Find where the given text appears and provide that cell's center as [X, Y] coordinate. 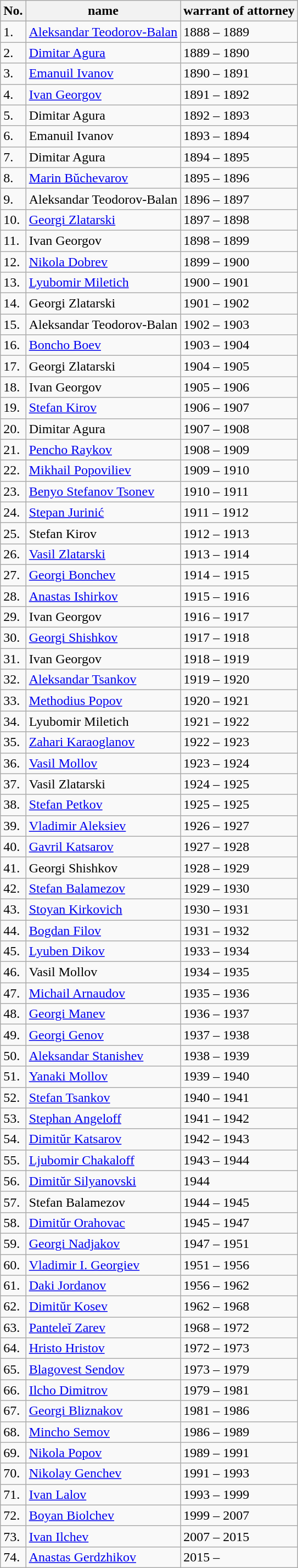
Stephan Angeloff [103, 1118]
Stefan Petkov [103, 805]
24. [13, 512]
3. [13, 74]
1922 – 1923 [239, 742]
1913 – 1914 [239, 554]
22. [13, 471]
Georgi Bliznakov [103, 1411]
29. [13, 617]
72. [13, 1515]
55. [13, 1160]
74. [13, 1557]
1891 – 1892 [239, 94]
Hristo Hristov [103, 1348]
1915 – 1916 [239, 596]
1945 – 1947 [239, 1223]
1924 – 1925 [239, 784]
46. [13, 972]
Vladimir I. Georgiev [103, 1264]
71. [13, 1494]
36. [13, 763]
1991 – 1993 [239, 1474]
1938 – 1939 [239, 1056]
Dimitŭr Katsarov [103, 1139]
1904 – 1905 [239, 366]
12. [13, 262]
17. [13, 366]
49. [13, 1035]
Pencho Raykov [103, 450]
1926 – 1927 [239, 826]
1. [13, 32]
1909 – 1910 [239, 471]
1935 – 1936 [239, 993]
53. [13, 1118]
1910 – 1911 [239, 491]
32. [13, 680]
1942 – 1943 [239, 1139]
1936 – 1937 [239, 1014]
1999 – 2007 [239, 1515]
1920 – 1921 [239, 701]
2007 – 2015 [239, 1536]
54. [13, 1139]
1993 – 1999 [239, 1494]
16. [13, 345]
Georgi Manev [103, 1014]
37. [13, 784]
33. [13, 701]
2015 – [239, 1557]
1900 – 1901 [239, 283]
73. [13, 1536]
Benyo Stefanov Tsonev [103, 491]
Ilcho Dimitrov [103, 1390]
1912 – 1913 [239, 533]
Nikolay Genchev [103, 1474]
68. [13, 1432]
1899 – 1900 [239, 262]
Gavril Katsarov [103, 847]
Dimitŭr Kosev [103, 1307]
Mincho Semov [103, 1432]
9. [13, 199]
Boncho Boev [103, 345]
39. [13, 826]
1903 – 1904 [239, 345]
Ivan Ilchev [103, 1536]
Methodius Popov [103, 701]
34. [13, 721]
Marin Bŭchevarov [103, 178]
Daki Jordanov [103, 1286]
name [103, 11]
Yanaki Mollov [103, 1077]
Ljubomir Chakaloff [103, 1160]
15. [13, 324]
Dimitŭr Silyanovski [103, 1181]
1892 – 1893 [239, 115]
14. [13, 304]
1931 – 1932 [239, 931]
1921 – 1922 [239, 721]
1893 – 1894 [239, 136]
43. [13, 909]
1919 – 1920 [239, 680]
20. [13, 429]
1940 – 1941 [239, 1097]
1944 – 1945 [239, 1202]
30. [13, 638]
1897 – 1898 [239, 220]
63. [13, 1328]
62. [13, 1307]
1930 – 1931 [239, 909]
25. [13, 533]
10. [13, 220]
1906 – 1907 [239, 408]
Stefan Tsankov [103, 1097]
Dimitŭr Orahovac [103, 1223]
1905 – 1906 [239, 387]
1933 – 1934 [239, 951]
Michail Arnaudov [103, 993]
19. [13, 408]
1923 – 1924 [239, 763]
58. [13, 1223]
Zahari Karaoglanov [103, 742]
1916 – 1917 [239, 617]
8. [13, 178]
13. [13, 283]
60. [13, 1264]
1895 – 1896 [239, 178]
Anastas Gerdzhikov [103, 1557]
31. [13, 659]
Anastas Ishirkov [103, 596]
Mikhail Popoviliev [103, 471]
38. [13, 805]
1898 – 1899 [239, 240]
Nikola Dobrev [103, 262]
Nikola Popov [103, 1453]
35. [13, 742]
Panteleĭ Zarev [103, 1328]
1907 – 1908 [239, 429]
1989 – 1991 [239, 1453]
11. [13, 240]
Ivan Lalov [103, 1494]
21. [13, 450]
Georgi Nadjakov [103, 1244]
Blagovest Sendov [103, 1369]
1914 – 1915 [239, 575]
51. [13, 1077]
67. [13, 1411]
7. [13, 157]
47. [13, 993]
Aleksandar Tsankov [103, 680]
1962 – 1968 [239, 1307]
40. [13, 847]
27. [13, 575]
1896 – 1897 [239, 199]
52. [13, 1097]
No. [13, 11]
23. [13, 491]
Georgi Genov [103, 1035]
1944 [239, 1181]
1925 – 1925 [239, 805]
1981 – 1986 [239, 1411]
1934 – 1935 [239, 972]
warrant of attorney [239, 11]
1941 – 1942 [239, 1118]
1927 – 1928 [239, 847]
Boyan Biolchev [103, 1515]
1889 – 1890 [239, 53]
1902 – 1903 [239, 324]
57. [13, 1202]
Vladimir Aleksiev [103, 826]
1918 – 1919 [239, 659]
1979 – 1981 [239, 1390]
1939 – 1940 [239, 1077]
1986 – 1989 [239, 1432]
48. [13, 1014]
26. [13, 554]
66. [13, 1390]
1908 – 1909 [239, 450]
45. [13, 951]
Aleksandar Stanishev [103, 1056]
5. [13, 115]
50. [13, 1056]
2. [13, 53]
1901 – 1902 [239, 304]
1951 – 1956 [239, 1264]
61. [13, 1286]
1911 – 1912 [239, 512]
1928 – 1929 [239, 867]
6. [13, 136]
1929 – 1930 [239, 888]
70. [13, 1474]
69. [13, 1453]
1956 – 1962 [239, 1286]
28. [13, 596]
59. [13, 1244]
4. [13, 94]
1968 – 1972 [239, 1328]
1937 – 1938 [239, 1035]
Bogdan Filov [103, 931]
1890 – 1891 [239, 74]
44. [13, 931]
1947 – 1951 [239, 1244]
1894 – 1895 [239, 157]
1943 – 1944 [239, 1160]
42. [13, 888]
Lyuben Dikov [103, 951]
41. [13, 867]
64. [13, 1348]
1972 – 1973 [239, 1348]
1888 – 1889 [239, 32]
Stepan Jurinić [103, 512]
1973 – 1979 [239, 1369]
56. [13, 1181]
65. [13, 1369]
18. [13, 387]
Georgi Bonchev [103, 575]
1917 – 1918 [239, 638]
Stoyan Kirkovich [103, 909]
